From the cell containing the given text, extract its center point as (x, y) coordinate. 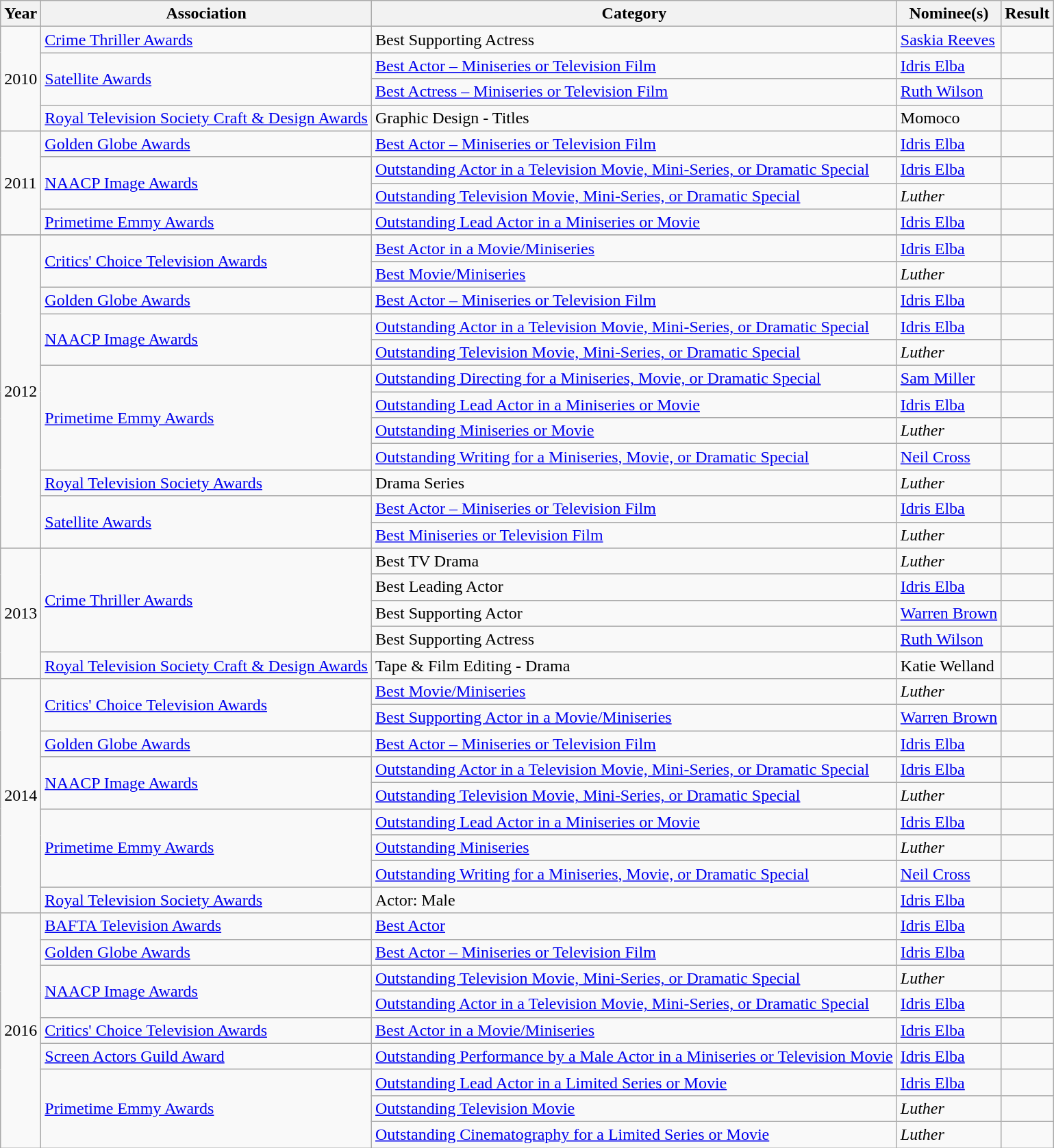
Outstanding Directing for a Miniseries, Movie, or Dramatic Special (634, 379)
Tape & Film Editing - Drama (634, 665)
Outstanding Lead Actor in a Limited Series or Movie (634, 1082)
Year (21, 14)
Best Supporting Actor (634, 613)
Screen Actors Guild Award (207, 1056)
Outstanding Miniseries (634, 848)
Nominee(s) (949, 14)
Category (634, 14)
Best Miniseries or Television Film (634, 535)
Graphic Design - Titles (634, 118)
Outstanding Cinematography for a Limited Series or Movie (634, 1134)
BAFTA Television Awards (207, 926)
2012 (21, 392)
Best Leading Actor (634, 587)
Result (1027, 14)
Association (207, 14)
2013 (21, 613)
Drama Series (634, 483)
Best Actor (634, 926)
2011 (21, 183)
Momoco (949, 118)
Best Actress – Miniseries or Television Film (634, 92)
2014 (21, 796)
Best TV Drama (634, 561)
Outstanding Miniseries or Movie (634, 431)
2010 (21, 79)
2016 (21, 1030)
Outstanding Television Movie (634, 1108)
Saskia Reeves (949, 40)
Actor: Male (634, 900)
Best Supporting Actor in a Movie/Miniseries (634, 717)
Outstanding Performance by a Male Actor in a Miniseries or Television Movie (634, 1056)
Katie Welland (949, 665)
Sam Miller (949, 379)
